Return the [X, Y] coordinate for the center point of the cell that contains the specified text.  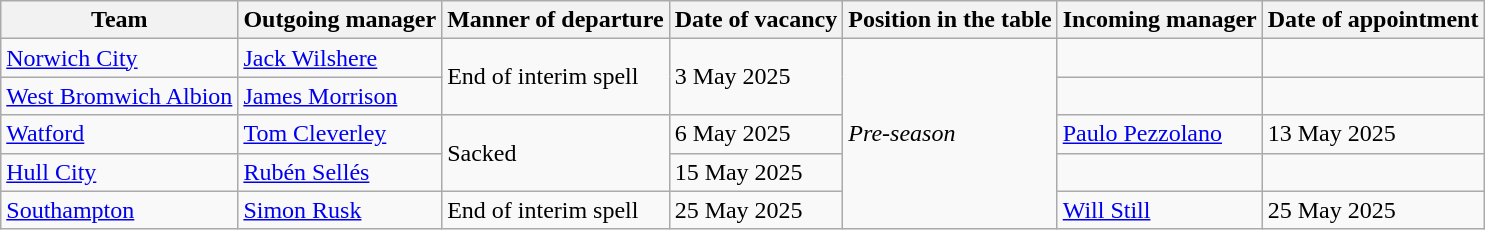
Rubén Sellés [340, 172]
Pre-season [950, 134]
Will Still [1160, 210]
West Bromwich Albion [120, 96]
Paulo Pezzolano [1160, 134]
Simon Rusk [340, 210]
Watford [120, 134]
Date of appointment [1373, 20]
Date of vacancy [756, 20]
Team [120, 20]
13 May 2025 [1373, 134]
Sacked [556, 153]
Hull City [120, 172]
Jack Wilshere [340, 58]
Norwich City [120, 58]
Incoming manager [1160, 20]
3 May 2025 [756, 77]
James Morrison [340, 96]
Position in the table [950, 20]
Southampton [120, 210]
Outgoing manager [340, 20]
15 May 2025 [756, 172]
Tom Cleverley [340, 134]
6 May 2025 [756, 134]
Manner of departure [556, 20]
